Detect which cell encompasses the target text, then output its [x, y] center coordinate. 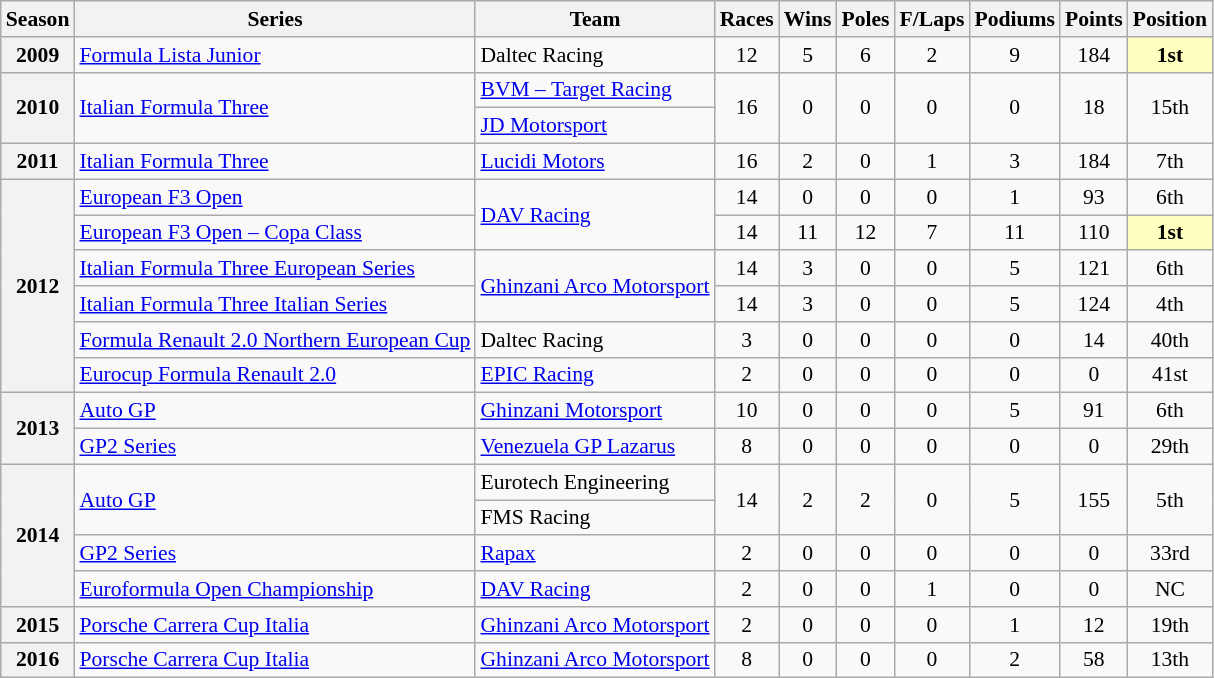
2010 [38, 108]
41st [1170, 375]
19th [1170, 625]
58 [1094, 660]
JD Motorsport [594, 126]
40th [1170, 340]
4th [1170, 304]
F/Laps [932, 19]
93 [1094, 197]
6 [865, 55]
10 [747, 411]
2016 [38, 660]
Ghinzani Motorsport [594, 411]
Italian Formula Three European Series [274, 269]
Italian Formula Three Italian Series [274, 304]
Podiums [1014, 19]
121 [1094, 269]
110 [1094, 233]
15th [1170, 108]
2011 [38, 162]
7 [932, 233]
18 [1094, 108]
FMS Racing [594, 518]
2013 [38, 428]
9 [1014, 55]
Points [1094, 19]
Races [747, 19]
2014 [38, 535]
European F3 Open [274, 197]
Team [594, 19]
Eurocup Formula Renault 2.0 [274, 375]
Rapax [594, 554]
Lucidi Motors [594, 162]
2012 [38, 286]
Venezuela GP Lazarus [594, 447]
Formula Renault 2.0 Northern European Cup [274, 340]
Formula Lista Junior [274, 55]
Wins [808, 19]
155 [1094, 500]
Position [1170, 19]
Eurotech Engineering [594, 482]
2009 [38, 55]
BVM – Target Racing [594, 90]
Euroformula Open Championship [274, 589]
Season [38, 19]
5th [1170, 500]
2015 [38, 625]
124 [1094, 304]
7th [1170, 162]
29th [1170, 447]
European F3 Open – Copa Class [274, 233]
33rd [1170, 554]
13th [1170, 660]
EPIC Racing [594, 375]
91 [1094, 411]
NC [1170, 589]
Series [274, 19]
Poles [865, 19]
